Scan for the cell matching the given text and deliver its (x, y) coordinate at center. 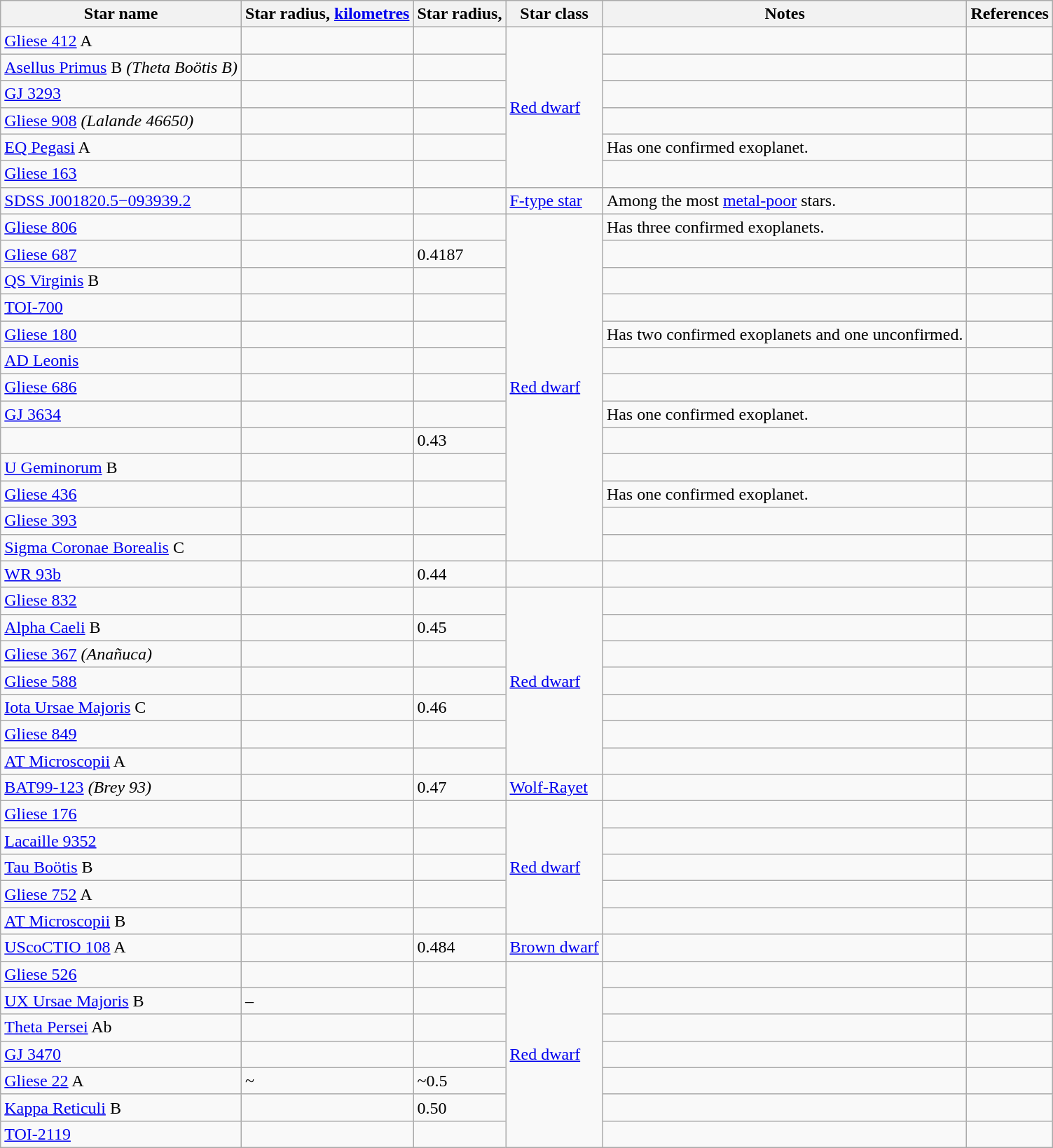
0.4187 (460, 254)
0.45 (460, 627)
Theta Persei Ab (121, 1027)
Gliese 163 (121, 174)
Star radius, kilometres (327, 14)
Star class (554, 14)
Gliese 367 (Anañuca) (121, 654)
U Geminorum B (121, 467)
~0.5 (460, 1081)
BAT99-123 (Brey 93) (121, 788)
0.46 (460, 707)
0.484 (460, 948)
Has three confirmed exoplanets. (785, 227)
Tau Boötis B (121, 868)
Brown dwarf (554, 948)
Gliese 588 (121, 681)
0.43 (460, 441)
Notes (785, 14)
Gliese 849 (121, 734)
Wolf-Rayet (554, 788)
EQ Pegasi A (121, 147)
Lacaille 9352 (121, 841)
0.44 (460, 574)
GJ 3634 (121, 414)
GJ 3293 (121, 94)
Among the most metal-poor stars. (785, 200)
Sigma Coronae Borealis C (121, 547)
Gliese 180 (121, 334)
Gliese 908 (Lalande 46650) (121, 121)
Star radius, (460, 14)
Gliese 687 (121, 254)
Gliese 412 A (121, 41)
Star name (121, 14)
Gliese 752 A (121, 894)
AD Leonis (121, 361)
Gliese 22 A (121, 1081)
References (1010, 14)
Gliese 806 (121, 227)
– (327, 1001)
TOI-700 (121, 307)
SDSS J001820.5−093939.2 (121, 200)
TOI-2119 (121, 1134)
Gliese 832 (121, 601)
F-type star (554, 200)
GJ 3470 (121, 1054)
Gliese 436 (121, 494)
0.47 (460, 788)
Gliese 686 (121, 388)
AT Microscopii B (121, 921)
Gliese 393 (121, 521)
Has two confirmed exoplanets and one unconfirmed. (785, 334)
UScoCTIO 108 A (121, 948)
QS Virginis B (121, 280)
AT Microscopii A (121, 760)
Asellus Primus B (Theta Boötis B) (121, 67)
Gliese 176 (121, 814)
UX Ursae Majoris B (121, 1001)
Gliese 526 (121, 974)
0.50 (460, 1107)
WR 93b (121, 574)
Alpha Caeli B (121, 627)
~ (327, 1081)
Kappa Reticuli B (121, 1107)
Iota Ursae Majoris C (121, 707)
